Extract the [x, y] coordinate from the center of the cell holding the provided text.  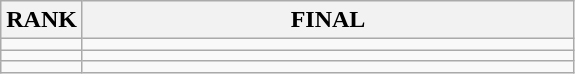
FINAL [328, 20]
RANK [42, 20]
